Output the (X, Y) coordinate of the center of the cell containing the given text.  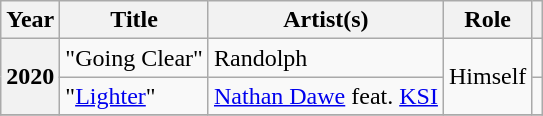
Nathan Dawe feat. KSI (326, 96)
Year (30, 20)
Role (487, 20)
Randolph (326, 58)
Artist(s) (326, 20)
"Going Clear" (134, 58)
2020 (30, 77)
Title (134, 20)
"Lighter" (134, 96)
Himself (487, 77)
